Pinpoint the cell where the given text exists, returning its (x, y) midpoint coordinate. 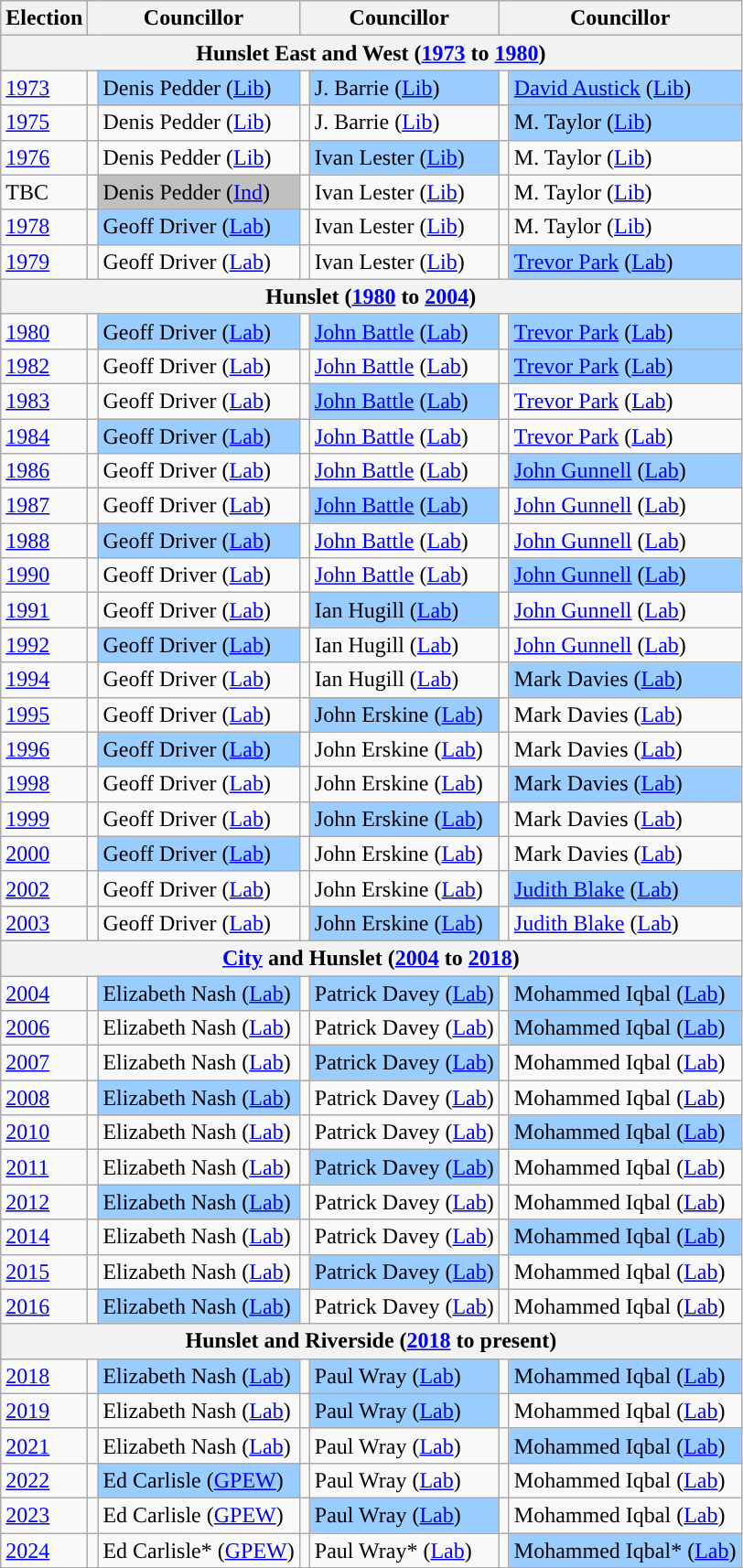
2021 (44, 1445)
Mohammed Iqbal* (Lab) (625, 1551)
City and Hunslet (2004 to 2018) (371, 958)
2004 (44, 993)
David Austick (Lib) (625, 88)
2007 (44, 1063)
2000 (44, 854)
2022 (44, 1480)
1995 (44, 714)
1973 (44, 88)
1992 (44, 645)
TBC (44, 192)
2011 (44, 1167)
1998 (44, 784)
Denis Pedder (Ind) (199, 192)
2003 (44, 923)
1983 (44, 401)
1979 (44, 262)
2016 (44, 1306)
Election (44, 18)
1990 (44, 575)
1984 (44, 436)
2002 (44, 888)
2019 (44, 1411)
2012 (44, 1202)
Hunslet and Riverside (2018 to present) (371, 1341)
2023 (44, 1515)
2015 (44, 1272)
Hunslet East and West (1973 to 1980) (371, 53)
1986 (44, 471)
Hunslet (1980 to 2004) (371, 296)
1987 (44, 506)
2010 (44, 1133)
1975 (44, 123)
2006 (44, 1028)
2008 (44, 1098)
1999 (44, 819)
Paul Wray* (Lab) (404, 1551)
Ed Carlisle* (GPEW) (199, 1551)
1980 (44, 331)
1976 (44, 157)
1996 (44, 749)
1994 (44, 680)
2018 (44, 1376)
1988 (44, 541)
2014 (44, 1237)
1978 (44, 227)
2024 (44, 1551)
1982 (44, 366)
1991 (44, 610)
